Capture the cell that displays the provided text and extract its (x, y) central coordinate. 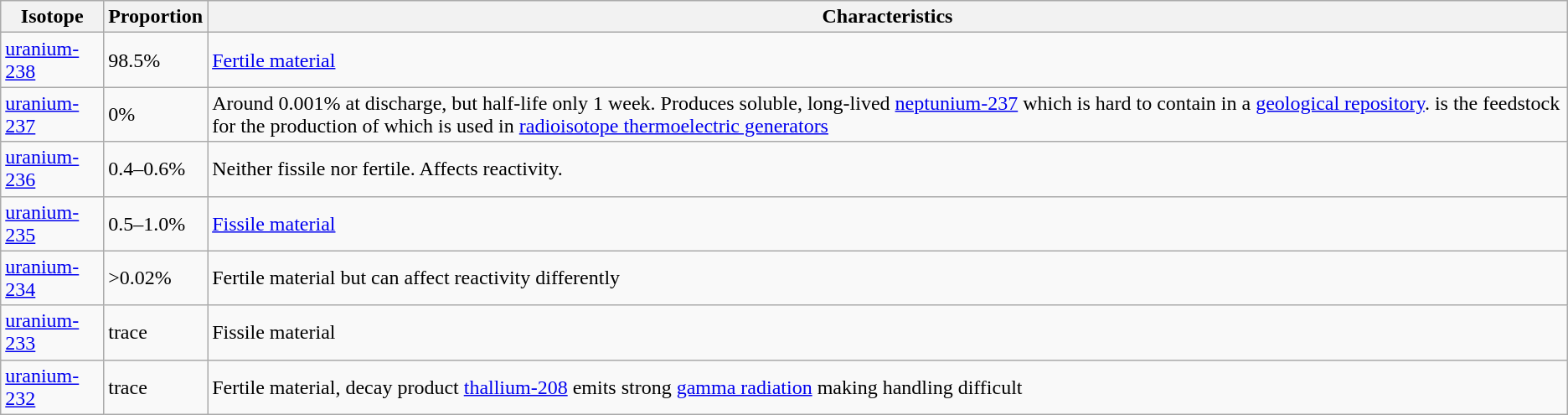
0% (156, 114)
uranium-233 (52, 332)
Fertile material but can affect reactivity differently (888, 278)
Fertile material, decay product thallium-208 emits strong gamma radiation making handling difficult (888, 387)
0.4–0.6% (156, 169)
0.5–1.0% (156, 223)
uranium-237 (52, 114)
Proportion (156, 17)
Isotope (52, 17)
98.5% (156, 60)
uranium-238 (52, 60)
uranium-232 (52, 387)
>0.02% (156, 278)
uranium-236 (52, 169)
Neither fissile nor fertile. Affects reactivity. (888, 169)
uranium-235 (52, 223)
Fertile material (888, 60)
uranium-234 (52, 278)
Characteristics (888, 17)
